Detect which cell encompasses the target text, then output its (x, y) center coordinate. 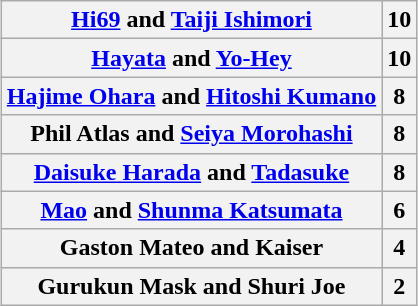
Mao and Shunma Katsumata (191, 210)
Gaston Mateo and Kaiser (191, 248)
Phil Atlas and Seiya Morohashi (191, 134)
Gurukun Mask and Shuri Joe (191, 286)
6 (400, 210)
4 (400, 248)
Hajime Ohara and Hitoshi Kumano (191, 96)
2 (400, 286)
Hi69 and Taiji Ishimori (191, 20)
Hayata and Yo-Hey (191, 58)
Daisuke Harada and Tadasuke (191, 172)
